Provide the (x, y) coordinate of the cell's center where the given text is located.  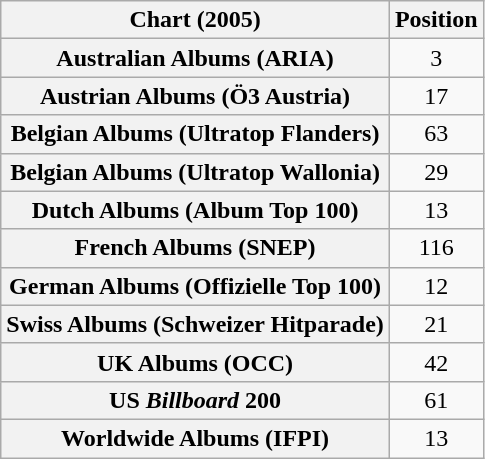
Belgian Albums (Ultratop Wallonia) (196, 172)
42 (436, 362)
29 (436, 172)
Dutch Albums (Album Top 100) (196, 210)
Belgian Albums (Ultratop Flanders) (196, 134)
Austrian Albums (Ö3 Austria) (196, 96)
116 (436, 248)
Swiss Albums (Schweizer Hitparade) (196, 324)
63 (436, 134)
Position (436, 20)
21 (436, 324)
Australian Albums (ARIA) (196, 58)
3 (436, 58)
Chart (2005) (196, 20)
Worldwide Albums (IFPI) (196, 438)
12 (436, 286)
German Albums (Offizielle Top 100) (196, 286)
UK Albums (OCC) (196, 362)
French Albums (SNEP) (196, 248)
US Billboard 200 (196, 400)
17 (436, 96)
61 (436, 400)
